Capture the cell that displays the provided text and extract its [X, Y] central coordinate. 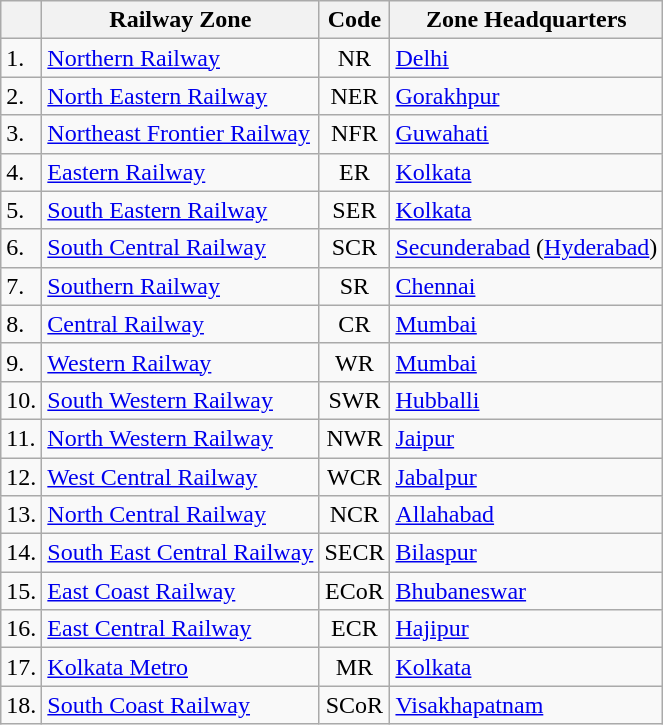
Code [354, 20]
11. [22, 438]
Central Railway [180, 324]
SWR [354, 400]
ECR [354, 629]
Bhubaneswar [526, 591]
ER [354, 172]
14. [22, 553]
SER [354, 210]
Allahabad [526, 515]
10. [22, 400]
Bilaspur [526, 553]
Hubballi [526, 400]
SCoR [354, 705]
South Eastern Railway [180, 210]
SECR [354, 553]
South Coast Railway [180, 705]
16. [22, 629]
MR [354, 667]
Railway Zone [180, 20]
Secunderabad (Hyderabad) [526, 248]
Jaipur [526, 438]
WR [354, 362]
1. [22, 58]
13. [22, 515]
12. [22, 477]
Visakhapatnam [526, 705]
5. [22, 210]
Jabalpur [526, 477]
Gorakhpur [526, 96]
CR [354, 324]
Chennai [526, 286]
North Central Railway [180, 515]
North Eastern Railway [180, 96]
NWR [354, 438]
NCR [354, 515]
North Western Railway [180, 438]
7. [22, 286]
NR [354, 58]
South East Central Railway [180, 553]
NER [354, 96]
SCR [354, 248]
SR [354, 286]
4. [22, 172]
8. [22, 324]
Kolkata Metro [180, 667]
6. [22, 248]
9. [22, 362]
Hajipur [526, 629]
South Western Railway [180, 400]
Northern Railway [180, 58]
15. [22, 591]
East Central Railway [180, 629]
3. [22, 134]
WCR [354, 477]
Western Railway [180, 362]
NFR [354, 134]
2. [22, 96]
17. [22, 667]
Guwahati [526, 134]
ECoR [354, 591]
South Central Railway [180, 248]
Delhi [526, 58]
Southern Railway [180, 286]
Zone Headquarters [526, 20]
West Central Railway [180, 477]
Northeast Frontier Railway [180, 134]
18. [22, 705]
East Coast Railway [180, 591]
Eastern Railway [180, 172]
